Return the (x, y) coordinate for the center point of the cell that contains the specified text.  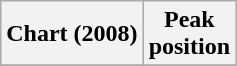
Chart (2008) (72, 34)
Peakposition (189, 34)
